Find where the given text appears and provide that cell's center as [x, y] coordinate. 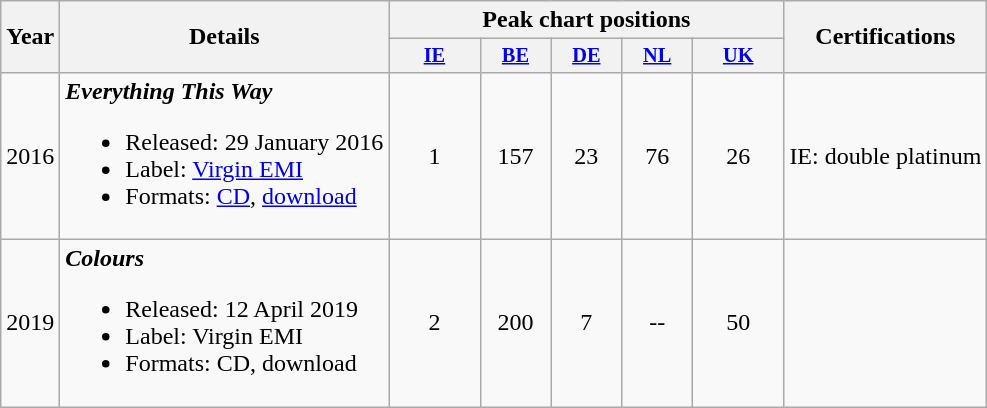
BE [516, 56]
50 [738, 324]
200 [516, 324]
Peak chart positions [586, 20]
IE: double platinum [886, 156]
UK [738, 56]
26 [738, 156]
ColoursReleased: 12 April 2019Label: Virgin EMIFormats: CD, download [224, 324]
Details [224, 37]
Everything This WayReleased: 29 January 2016Label: Virgin EMIFormats: CD, download [224, 156]
76 [658, 156]
2016 [30, 156]
2019 [30, 324]
7 [586, 324]
157 [516, 156]
1 [434, 156]
NL [658, 56]
23 [586, 156]
DE [586, 56]
2 [434, 324]
Certifications [886, 37]
Year [30, 37]
IE [434, 56]
-- [658, 324]
